Provide the (x, y) coordinate of the cell's center where the given text is located.  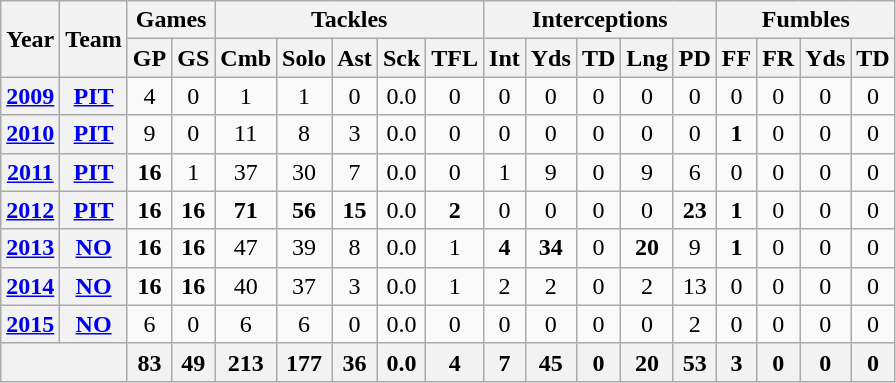
TFL (455, 58)
2014 (30, 286)
GP (149, 58)
2010 (30, 134)
2012 (30, 210)
47 (246, 248)
FR (778, 58)
34 (550, 248)
56 (304, 210)
2015 (30, 324)
36 (355, 362)
Year (30, 39)
Lng (647, 58)
83 (149, 362)
13 (694, 286)
Solo (304, 58)
Sck (401, 58)
49 (194, 362)
Interceptions (600, 20)
Fumbles (806, 20)
177 (304, 362)
45 (550, 362)
53 (694, 362)
Int (505, 58)
23 (694, 210)
71 (246, 210)
Cmb (246, 58)
2013 (30, 248)
40 (246, 286)
GS (194, 58)
PD (694, 58)
Games (170, 20)
2011 (30, 172)
213 (246, 362)
2009 (30, 96)
15 (355, 210)
FF (736, 58)
11 (246, 134)
Team (94, 39)
Ast (355, 58)
30 (304, 172)
39 (304, 248)
Tackles (350, 20)
